For the text-containing cell, return its midpoint in (X, Y) coordinate format. 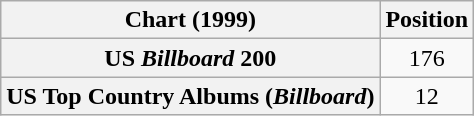
Chart (1999) (190, 20)
Position (427, 20)
US Billboard 200 (190, 58)
12 (427, 96)
176 (427, 58)
US Top Country Albums (Billboard) (190, 96)
